Return (X, Y) of the center of cell containing provided text 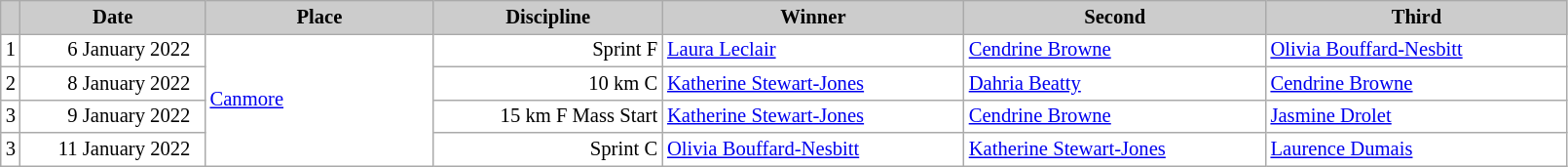
Canmore (319, 100)
11 January 2022 (113, 149)
Sprint F (547, 50)
Third (1417, 17)
Place (319, 17)
6 January 2022 (113, 50)
Winner (813, 17)
Sprint C (547, 149)
2 (11, 83)
Laura Leclair (813, 50)
Discipline (547, 17)
Laurence Dumais (1417, 149)
15 km F Mass Start (547, 116)
8 January 2022 (113, 83)
1 (11, 50)
Jasmine Drolet (1417, 116)
10 km C (547, 83)
Dahria Beatty (1115, 83)
Date (113, 17)
Second (1115, 17)
9 January 2022 (113, 116)
